Determine the (x, y) coordinate at the center of the cell enclosing the given text.  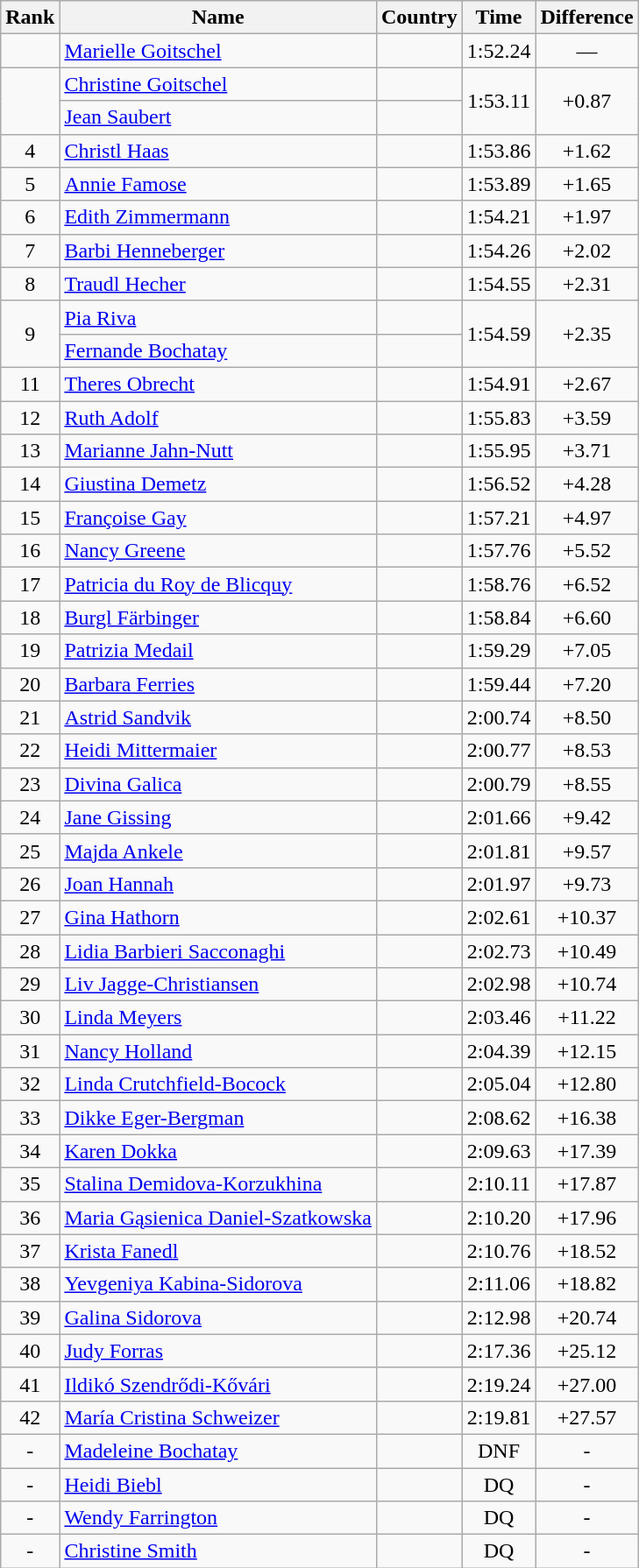
+7.20 (587, 684)
+2.67 (587, 384)
1:54.26 (499, 251)
+12.15 (587, 1051)
+2.35 (587, 334)
+10.37 (587, 917)
+9.42 (587, 817)
Jean Saubert (218, 117)
Linda Crutchfield-Bocock (218, 1084)
+8.53 (587, 751)
2:10.20 (499, 1218)
+4.97 (587, 518)
42 (30, 1417)
+10.49 (587, 950)
Country (419, 18)
Heidi Biebl (218, 1485)
2:01.66 (499, 817)
7 (30, 251)
+16.38 (587, 1118)
2:00.79 (499, 784)
38 (30, 1284)
2:01.97 (499, 884)
+3.71 (587, 451)
2:00.77 (499, 751)
+8.55 (587, 784)
Divina Galica (218, 784)
Ruth Adolf (218, 418)
2:09.63 (499, 1151)
2:10.11 (499, 1184)
+1.62 (587, 151)
+7.05 (587, 651)
12 (30, 418)
Françoise Gay (218, 518)
Ildikó Szendrődi-Kővári (218, 1384)
27 (30, 917)
Edith Zimmermann (218, 217)
40 (30, 1351)
Heidi Mittermaier (218, 751)
1:59.29 (499, 651)
+10.74 (587, 985)
+8.50 (587, 717)
1:55.95 (499, 451)
Joan Hannah (218, 884)
Wendy Farrington (218, 1518)
32 (30, 1084)
Pia Riva (218, 317)
1:53.89 (499, 184)
Jane Gissing (218, 817)
25 (30, 851)
1:54.59 (499, 334)
1:58.76 (499, 584)
Judy Forras (218, 1351)
2:12.98 (499, 1317)
Galina Sidorova (218, 1317)
2:11.06 (499, 1284)
2:02.73 (499, 950)
8 (30, 284)
1:55.83 (499, 418)
16 (30, 551)
39 (30, 1317)
+2.31 (587, 284)
2:17.36 (499, 1351)
4 (30, 151)
Dikke Eger-Bergman (218, 1118)
Difference (587, 18)
17 (30, 584)
+12.80 (587, 1084)
31 (30, 1051)
Rank (30, 18)
1:56.52 (499, 484)
Liv Jagge-Christiansen (218, 985)
Christl Haas (218, 151)
13 (30, 451)
+17.96 (587, 1218)
Patricia du Roy de Blicquy (218, 584)
+6.60 (587, 618)
34 (30, 1151)
35 (30, 1184)
14 (30, 484)
Stalina Demidova-Korzukhina (218, 1184)
Gina Hathorn (218, 917)
2:05.04 (499, 1084)
Fernande Bochatay (218, 350)
Krista Fanedl (218, 1251)
+18.52 (587, 1251)
Patrizia Medail (218, 651)
Karen Dokka (218, 1151)
1:59.44 (499, 684)
22 (30, 751)
23 (30, 784)
2:02.61 (499, 917)
29 (30, 985)
Lidia Barbieri Sacconaghi (218, 950)
18 (30, 618)
+5.52 (587, 551)
Theres Obrecht (218, 384)
1:54.91 (499, 384)
1:54.21 (499, 217)
Astrid Sandvik (218, 717)
+2.02 (587, 251)
1:58.84 (499, 618)
36 (30, 1218)
+4.28 (587, 484)
Marianne Jahn-Nutt (218, 451)
+1.97 (587, 217)
15 (30, 518)
+17.39 (587, 1151)
Traudl Hecher (218, 284)
+18.82 (587, 1284)
Christine Goitschel (218, 84)
Name (218, 18)
Majda Ankele (218, 851)
2:10.76 (499, 1251)
2:19.81 (499, 1417)
Annie Famose (218, 184)
+11.22 (587, 1018)
24 (30, 817)
2:02.98 (499, 985)
Barbi Henneberger (218, 251)
6 (30, 217)
5 (30, 184)
Giustina Demetz (218, 484)
2:01.81 (499, 851)
33 (30, 1118)
María Cristina Schweizer (218, 1417)
2:19.24 (499, 1384)
+6.52 (587, 584)
1:52.24 (499, 51)
41 (30, 1384)
+25.12 (587, 1351)
1:57.76 (499, 551)
1:57.21 (499, 518)
+20.74 (587, 1317)
Linda Meyers (218, 1018)
2:04.39 (499, 1051)
30 (30, 1018)
2:08.62 (499, 1118)
+9.57 (587, 851)
— (587, 51)
+17.87 (587, 1184)
Marielle Goitschel (218, 51)
Time (499, 18)
Maria Gąsienica Daniel-Szatkowska (218, 1218)
2:03.46 (499, 1018)
1:53.86 (499, 151)
Christine Smith (218, 1551)
37 (30, 1251)
DNF (499, 1451)
+27.57 (587, 1417)
+1.65 (587, 184)
Nancy Greene (218, 551)
+0.87 (587, 101)
19 (30, 651)
Burgl Färbinger (218, 618)
Yevgeniya Kabina-Sidorova (218, 1284)
1:53.11 (499, 101)
11 (30, 384)
+9.73 (587, 884)
2:00.74 (499, 717)
Barbara Ferries (218, 684)
Nancy Holland (218, 1051)
20 (30, 684)
+27.00 (587, 1384)
9 (30, 334)
21 (30, 717)
Madeleine Bochatay (218, 1451)
26 (30, 884)
28 (30, 950)
+3.59 (587, 418)
1:54.55 (499, 284)
